Scan for the cell matching the given text and deliver its (x, y) coordinate at center. 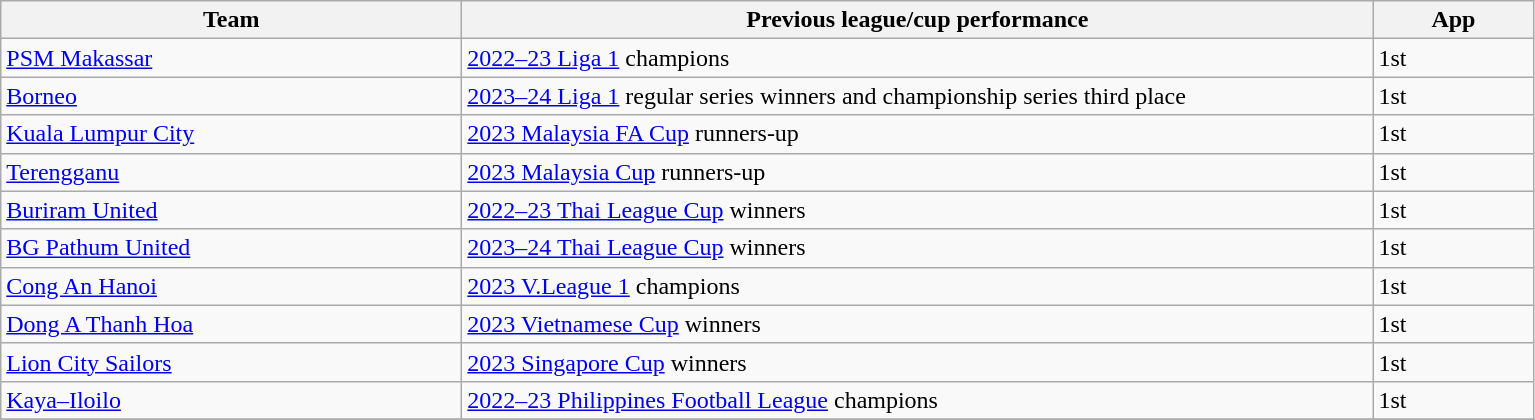
2023–24 Liga 1 regular series winners and championship series third place (918, 96)
Team (232, 20)
2023 Vietnamese Cup winners (918, 324)
Buriram United (232, 210)
PSM Makassar (232, 58)
Kuala Lumpur City (232, 134)
Kaya–Iloilo (232, 400)
Cong An Hanoi (232, 286)
Lion City Sailors (232, 362)
Previous league/cup performance (918, 20)
Dong A Thanh Hoa (232, 324)
Borneo (232, 96)
2022–23 Thai League Cup winners (918, 210)
2023 Singapore Cup winners (918, 362)
BG Pathum United (232, 248)
2023 Malaysia Cup runners-up (918, 172)
2022–23 Philippines Football League champions (918, 400)
2023 Malaysia FA Cup runners-up (918, 134)
App (1454, 20)
Terengganu (232, 172)
2022–23 Liga 1 champions (918, 58)
2023–24 Thai League Cup winners (918, 248)
2023 V.League 1 champions (918, 286)
